Provide the (x, y) coordinate of the cell's center where the given text is located.  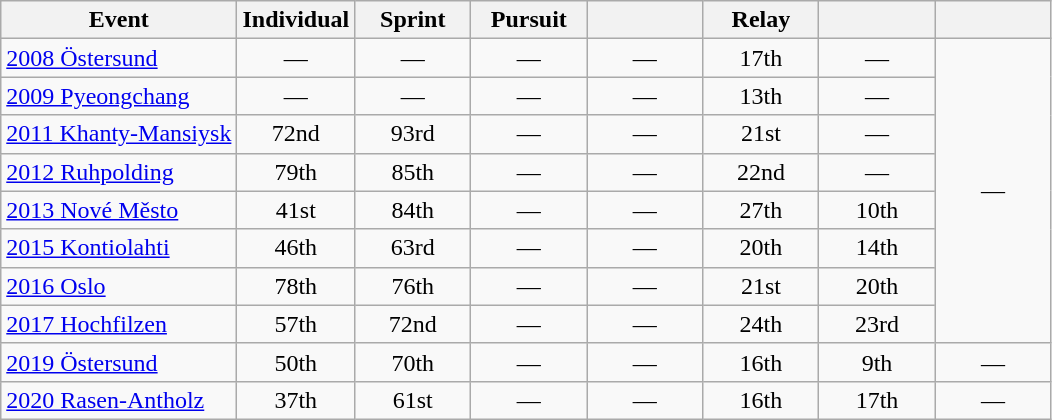
93rd (413, 134)
14th (877, 248)
2016 Oslo (119, 286)
76th (413, 286)
50th (296, 362)
61st (413, 400)
27th (761, 210)
41st (296, 210)
23rd (877, 324)
Event (119, 20)
22nd (761, 172)
2017 Hochfilzen (119, 324)
2009 Pyeongchang (119, 96)
79th (296, 172)
57th (296, 324)
2019 Östersund (119, 362)
78th (296, 286)
Individual (296, 20)
Pursuit (529, 20)
24th (761, 324)
2015 Kontiolahti (119, 248)
2008 Östersund (119, 58)
10th (877, 210)
37th (296, 400)
70th (413, 362)
2012 Ruhpolding (119, 172)
84th (413, 210)
Sprint (413, 20)
46th (296, 248)
Relay (761, 20)
13th (761, 96)
9th (877, 362)
85th (413, 172)
2011 Khanty-Mansiysk (119, 134)
2013 Nové Město (119, 210)
63rd (413, 248)
2020 Rasen-Antholz (119, 400)
